Provide the [x, y] coordinate of the cell's center where the given text is located.  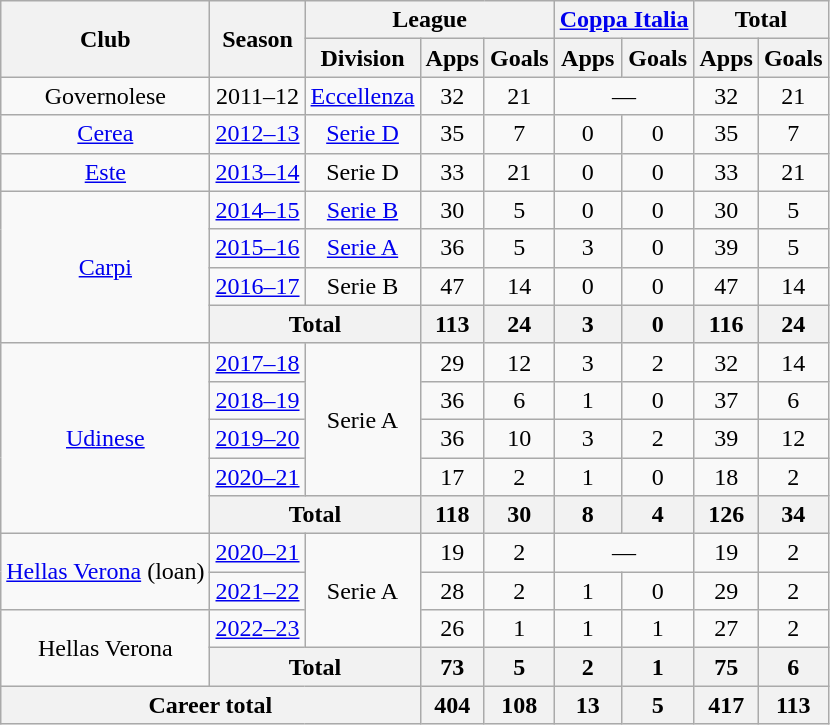
8 [588, 515]
Season [258, 39]
Career total [210, 705]
75 [726, 667]
126 [726, 515]
Este [106, 172]
Hellas Verona (loan) [106, 572]
2021–22 [258, 591]
Hellas Verona [106, 648]
27 [726, 629]
2015–16 [258, 248]
4 [658, 515]
73 [452, 667]
13 [588, 705]
Cerea [106, 134]
2012–13 [258, 134]
Club [106, 39]
Division [362, 58]
2016–17 [258, 286]
116 [726, 324]
2019–20 [258, 438]
118 [452, 515]
37 [726, 400]
18 [726, 477]
28 [452, 591]
Carpi [106, 267]
34 [793, 515]
Eccellenza [362, 96]
2011–12 [258, 96]
17 [452, 477]
2017–18 [258, 362]
2013–14 [258, 172]
Coppa Italia [624, 20]
417 [726, 705]
2014–15 [258, 210]
2018–19 [258, 400]
26 [452, 629]
Governolese [106, 96]
10 [519, 438]
Udinese [106, 438]
108 [519, 705]
404 [452, 705]
League [430, 20]
2022–23 [258, 629]
